Identify which cell holds the provided text, then report its (X, Y) central coordinate. 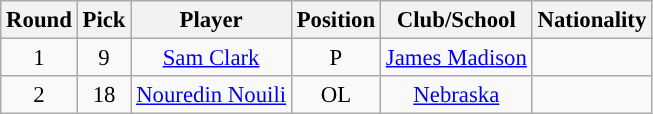
OL (336, 95)
18 (104, 95)
Nationality (592, 20)
2 (39, 95)
1 (39, 58)
Round (39, 20)
James Madison (456, 58)
Sam Clark (212, 58)
Nebraska (456, 95)
Position (336, 20)
Club/School (456, 20)
Player (212, 20)
Pick (104, 20)
Nouredin Nouili (212, 95)
9 (104, 58)
P (336, 58)
